Find where the given text appears and provide that cell's center as (X, Y) coordinate. 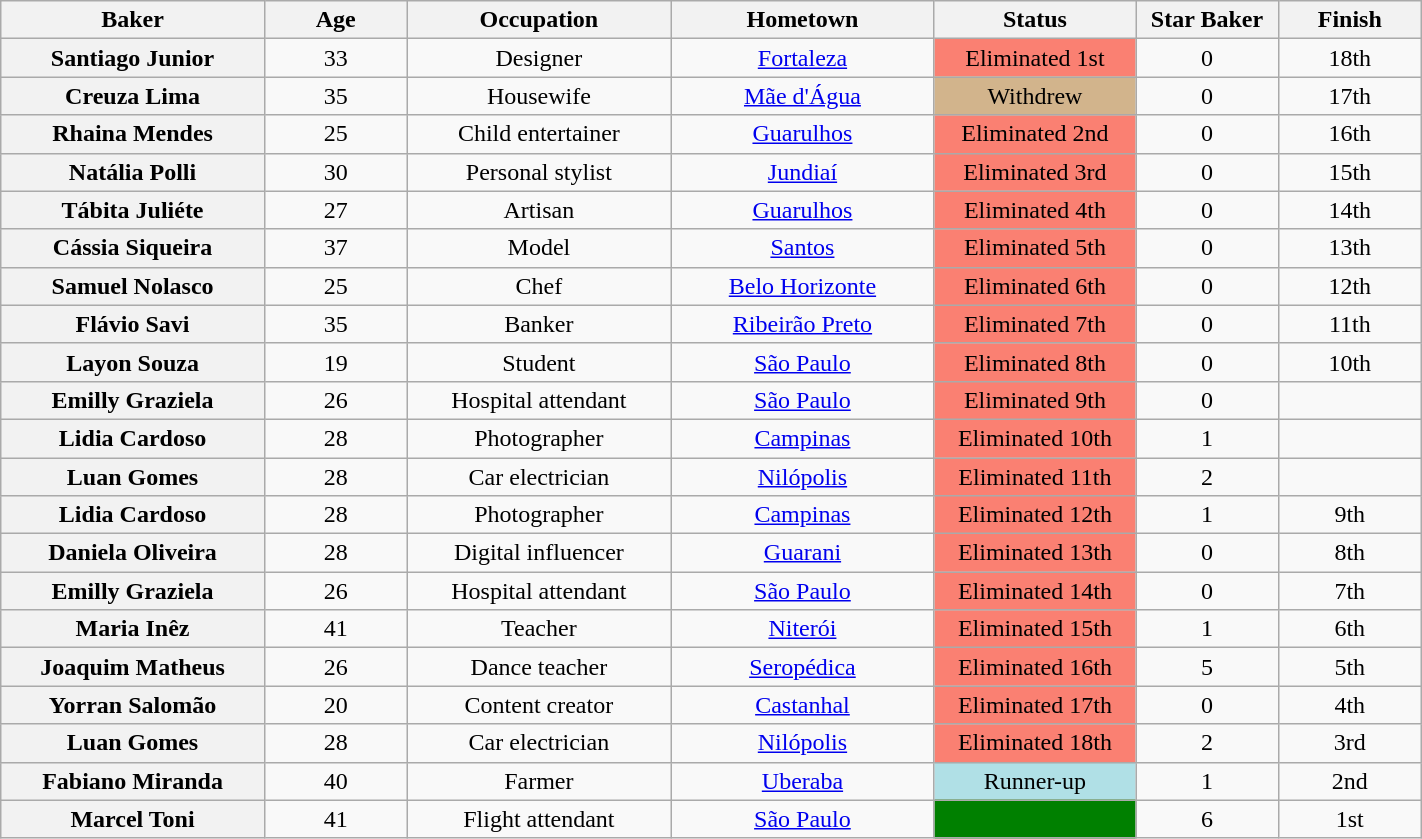
6th (1350, 629)
Fabiano Miranda (133, 781)
Baker (133, 20)
Withdrew (1034, 96)
37 (336, 248)
Dance teacher (539, 667)
17th (1350, 96)
Niterói (803, 629)
Status (1034, 20)
Marcel Toni (133, 819)
18th (1350, 58)
Digital influencer (539, 553)
Content creator (539, 705)
Tábita Juliéte (133, 210)
7th (1350, 591)
Child entertainer (539, 134)
Eliminated 16th (1034, 667)
2nd (1350, 781)
20 (336, 705)
Teacher (539, 629)
19 (336, 362)
Runner-up (1034, 781)
Mãe d'Água (803, 96)
6 (1208, 819)
Eliminated 14th (1034, 591)
10th (1350, 362)
5 (1208, 667)
16th (1350, 134)
Yorran Salomão (133, 705)
12th (1350, 286)
Creuza Lima (133, 96)
Samuel Nolasco (133, 286)
Uberaba (803, 781)
Housewife (539, 96)
Farmer (539, 781)
30 (336, 172)
4th (1350, 705)
Castanhal (803, 705)
Eliminated 13th (1034, 553)
Eliminated 1st (1034, 58)
Eliminated 10th (1034, 438)
9th (1350, 515)
Chef (539, 286)
Cássia Siqueira (133, 248)
Seropédica (803, 667)
Star Baker (1208, 20)
Eliminated 17th (1034, 705)
Eliminated 7th (1034, 324)
Artisan (539, 210)
Flight attendant (539, 819)
Designer (539, 58)
1st (1350, 819)
Daniela Oliveira (133, 553)
5th (1350, 667)
27 (336, 210)
Eliminated 5th (1034, 248)
13th (1350, 248)
Jundiaí (803, 172)
Personal stylist (539, 172)
Eliminated 12th (1034, 515)
Banker (539, 324)
33 (336, 58)
Joaquim Matheus (133, 667)
Finish (1350, 20)
15th (1350, 172)
Santiago Junior (133, 58)
Eliminated 9th (1034, 400)
Maria Inêz (133, 629)
Eliminated 11th (1034, 477)
40 (336, 781)
Natália Polli (133, 172)
3rd (1350, 743)
Eliminated 3rd (1034, 172)
Eliminated 18th (1034, 743)
Age (336, 20)
Rhaina Mendes (133, 134)
Layon Souza (133, 362)
Fortaleza (803, 58)
Model (539, 248)
Eliminated 4th (1034, 210)
Eliminated 15th (1034, 629)
Ribeirão Preto (803, 324)
Eliminated 8th (1034, 362)
Flávio Savi (133, 324)
Eliminated 6th (1034, 286)
Occupation (539, 20)
Eliminated 2nd (1034, 134)
Hometown (803, 20)
Guarani (803, 553)
Santos (803, 248)
Belo Horizonte (803, 286)
8th (1350, 553)
Student (539, 362)
11th (1350, 324)
14th (1350, 210)
